Find where the given text appears and provide that cell's center as (x, y) coordinate. 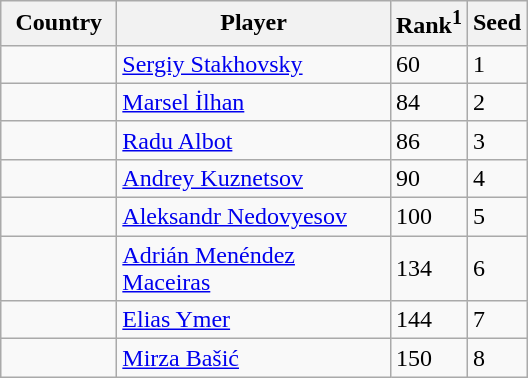
150 (428, 358)
3 (496, 140)
Sergiy Stakhovsky (254, 64)
144 (428, 320)
Marsel İlhan (254, 102)
Radu Albot (254, 140)
134 (428, 268)
Player (254, 24)
Elias Ymer (254, 320)
Adrián Menéndez Maceiras (254, 268)
100 (428, 217)
90 (428, 178)
Mirza Bašić (254, 358)
Andrey Kuznetsov (254, 178)
2 (496, 102)
7 (496, 320)
84 (428, 102)
5 (496, 217)
Seed (496, 24)
Rank1 (428, 24)
6 (496, 268)
86 (428, 140)
1 (496, 64)
Aleksandr Nedovyesov (254, 217)
Country (59, 24)
8 (496, 358)
4 (496, 178)
60 (428, 64)
